Return (X, Y) of the center of cell containing provided text 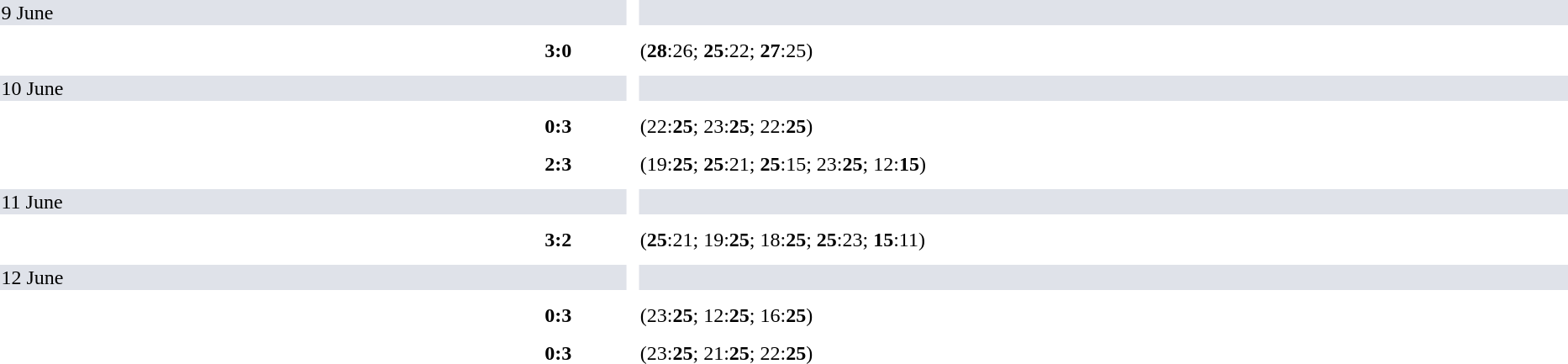
2:3 (558, 164)
(19:25; 25:21; 25:15; 23:25; 12:15) (1103, 164)
11 June (313, 202)
(23:25; 12:25; 16:25) (1103, 315)
12 June (313, 277)
10 June (313, 88)
(25:21; 19:25; 18:25; 25:23; 15:11) (1103, 240)
3:0 (558, 50)
3:2 (558, 240)
9 June (313, 13)
(28:26; 25:22; 27:25) (1103, 50)
(22:25; 23:25; 22:25) (1103, 126)
